Capture the cell that displays the provided text and extract its [X, Y] central coordinate. 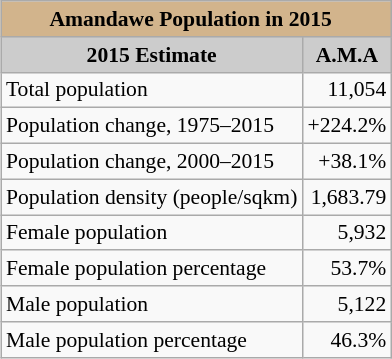
5,122 [346, 304]
5,932 [346, 232]
Total population [152, 90]
Female population percentage [152, 268]
2015 Estimate [152, 54]
Population density (people/sqkm) [152, 197]
Amandawe Population in 2015 [196, 19]
+38.1% [346, 161]
A.M.A [346, 54]
1,683.79 [346, 197]
Male population [152, 304]
46.3% [346, 339]
+224.2% [346, 126]
Population change, 2000–2015 [152, 161]
Male population percentage [152, 339]
53.7% [346, 268]
Population change, 1975–2015 [152, 126]
Female population [152, 232]
11,054 [346, 90]
